Output the [x, y] coordinate of the center of the cell containing the given text.  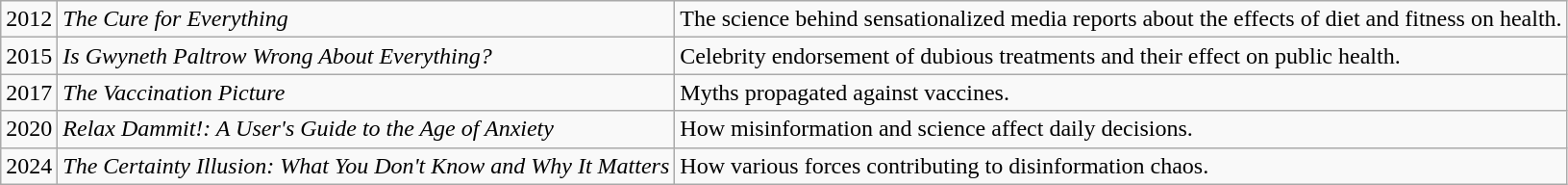
The science behind sensationalized media reports about the effects of diet and fitness on health. [1121, 19]
Relax Dammit!: A User's Guide to the Age of Anxiety [366, 129]
The Cure for Everything [366, 19]
2015 [29, 56]
Celebrity endorsement of dubious treatments and their effect on public health. [1121, 56]
Is Gwyneth Paltrow Wrong About Everything? [366, 56]
2024 [29, 166]
The Certainty Illusion: What You Don't Know and Why It Matters [366, 166]
How various forces contributing to disinformation chaos. [1121, 166]
The Vaccination Picture [366, 92]
2020 [29, 129]
2012 [29, 19]
2017 [29, 92]
How misinformation and science affect daily decisions. [1121, 129]
Myths propagated against vaccines. [1121, 92]
